Return the (X, Y) coordinate for the center point of the cell that contains the specified text.  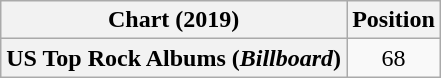
US Top Rock Albums (Billboard) (174, 58)
Chart (2019) (174, 20)
68 (394, 58)
Position (394, 20)
